Output the (X, Y) coordinate of the center of the cell containing the given text.  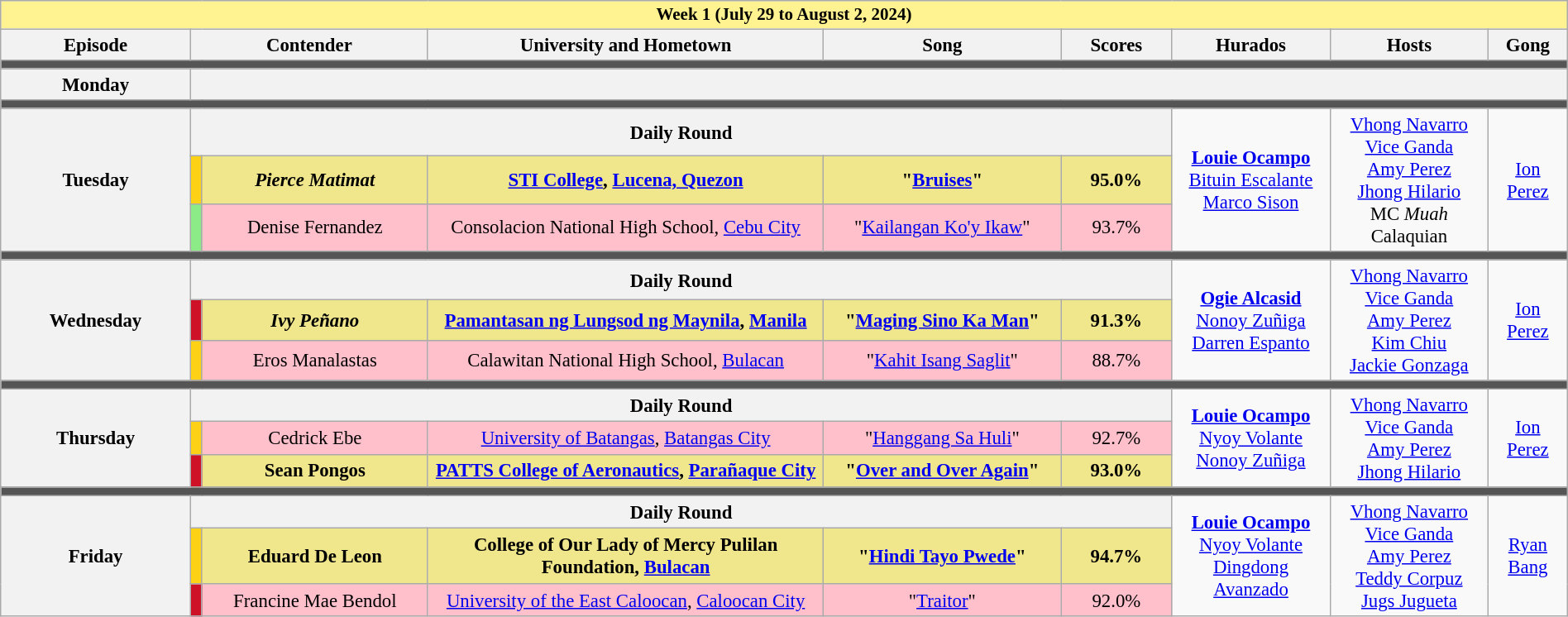
Vhong NavarroVice GandaAmy PerezTeddy CorpuzJugs Jugueta (1409, 557)
Louie OcampoNyoy VolanteNonoy Zuñiga (1250, 438)
STI College, Lucena, Quezon (625, 180)
Calawitan National High School, Bulacan (625, 361)
Gong (1528, 45)
92.0% (1116, 600)
93.0% (1116, 471)
Ivy Peñano (314, 321)
93.7% (1116, 227)
"Bruises" (943, 180)
Pamantasan ng Lungsod ng Maynila, Manila (625, 321)
Wednesday (96, 320)
Contender (309, 45)
Hurados (1250, 45)
92.7% (1116, 438)
Monday (96, 84)
Tuesday (96, 180)
95.0% (1116, 180)
Louie OcampoNyoy VolanteDingdong Avanzado (1250, 557)
91.3% (1116, 321)
Vhong NavarroVice GandaAmy PerezKim ChiuJackie Gonzaga (1409, 320)
Week 1 (July 29 to August 2, 2024) (784, 15)
University and Hometown (625, 45)
Eduard De Leon (314, 556)
University of Batangas, Batangas City (625, 438)
88.7% (1116, 361)
Consolacion National High School, Cebu City (625, 227)
Pierce Matimat (314, 180)
Ogie AlcasidNonoy ZuñigaDarren Espanto (1250, 320)
Cedrick Ebe (314, 438)
Louie OcampoBituin EscalanteMarco Sison (1250, 180)
Ryan Bang (1528, 557)
PATTS College of Aeronautics, Parañaque City (625, 471)
Scores (1116, 45)
Episode (96, 45)
Friday (96, 557)
Vhong NavarroVice GandaAmy PerezJhong Hilario (1409, 438)
"Hindi Tayo Pwede" (943, 556)
"Kailangan Ko'y Ikaw" (943, 227)
University of the East Caloocan, Caloocan City (625, 600)
"Maging Sino Ka Man" (943, 321)
"Kahit Isang Saglit" (943, 361)
Thursday (96, 438)
Sean Pongos (314, 471)
College of Our Lady of Mercy Pulilan Foundation, Bulacan (625, 556)
Francine Mae Bendol (314, 600)
Eros Manalastas (314, 361)
"Hanggang Sa Huli" (943, 438)
Hosts (1409, 45)
"Over and Over Again" (943, 471)
Vhong NavarroVice GandaAmy PerezJhong HilarioMC Muah Calaquian (1409, 180)
Song (943, 45)
94.7% (1116, 556)
"Traitor" (943, 600)
Denise Fernandez (314, 227)
